Detect which cell encompasses the target text, then output its (X, Y) center coordinate. 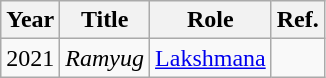
Ramyug (105, 58)
Title (105, 20)
Lakshmana (211, 58)
2021 (30, 58)
Ref. (298, 20)
Year (30, 20)
Role (211, 20)
